Search for the cell housing the specified text and yield its (X, Y) center coordinate. 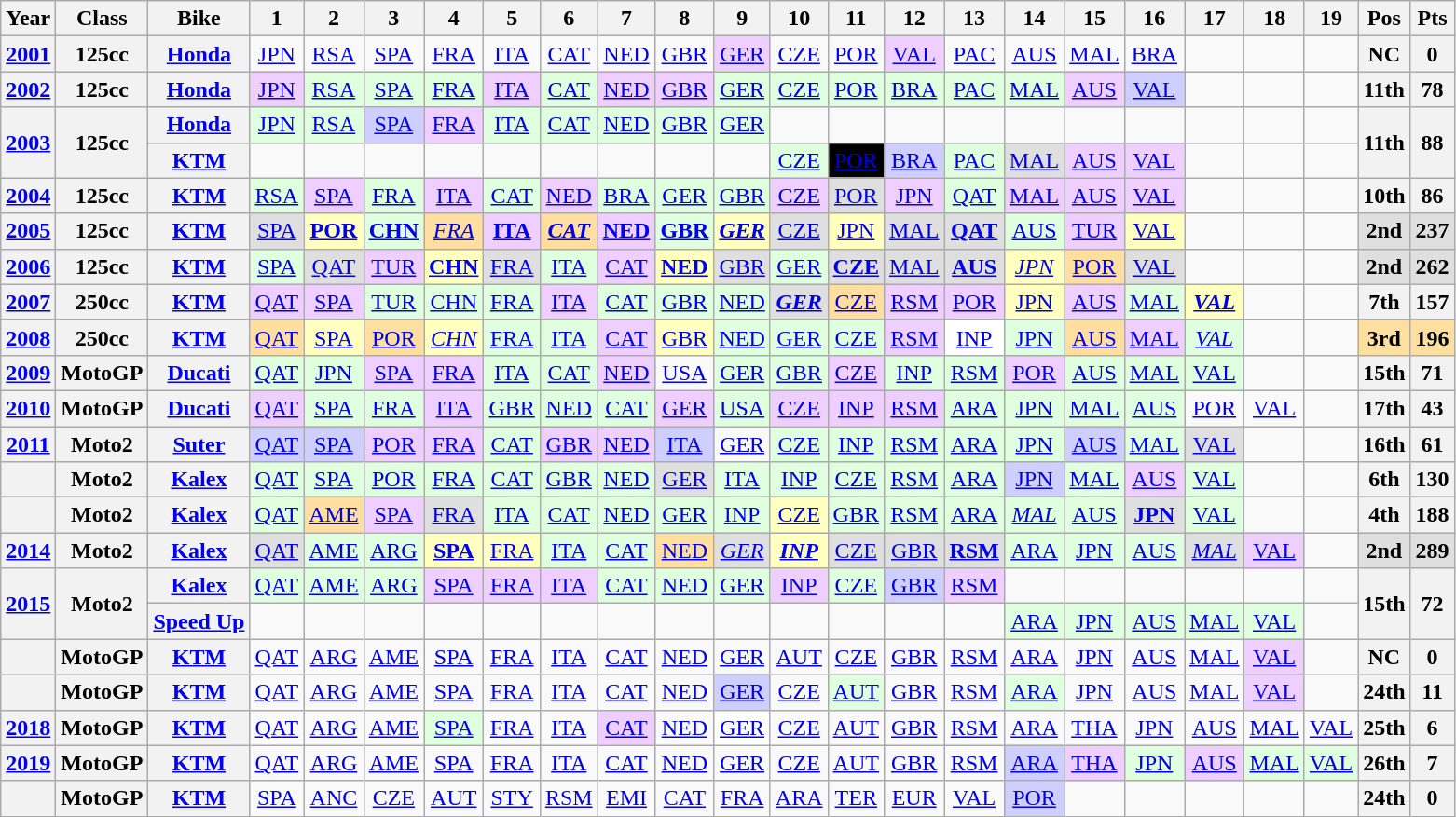
4 (454, 19)
13 (974, 19)
2002 (28, 89)
Year (28, 19)
TER (856, 798)
71 (1432, 373)
2003 (28, 143)
2006 (28, 266)
Suter (199, 444)
2005 (28, 231)
25th (1384, 728)
2011 (28, 444)
88 (1432, 143)
2009 (28, 373)
Speed Up (199, 621)
Pos (1384, 19)
Pts (1432, 19)
EUR (913, 798)
2014 (28, 551)
78 (1432, 89)
Bike (199, 19)
157 (1432, 302)
188 (1432, 515)
2007 (28, 302)
10th (1384, 196)
2004 (28, 196)
18 (1274, 19)
2015 (28, 604)
2019 (28, 763)
17th (1384, 408)
15 (1094, 19)
3 (393, 19)
2018 (28, 728)
1 (277, 19)
ANC (334, 798)
2010 (28, 408)
2001 (28, 54)
7th (1384, 302)
4th (1384, 515)
61 (1432, 444)
72 (1432, 604)
17 (1215, 19)
EMI (626, 798)
16th (1384, 444)
8 (684, 19)
16 (1154, 19)
26th (1384, 763)
196 (1432, 337)
130 (1432, 480)
2 (334, 19)
14 (1034, 19)
Class (103, 19)
10 (799, 19)
237 (1432, 231)
9 (742, 19)
3rd (1384, 337)
2008 (28, 337)
289 (1432, 551)
19 (1331, 19)
86 (1432, 196)
12 (913, 19)
6th (1384, 480)
262 (1432, 266)
5 (512, 19)
STY (512, 798)
43 (1432, 408)
